Detect which cell encompasses the target text, then output its [x, y] center coordinate. 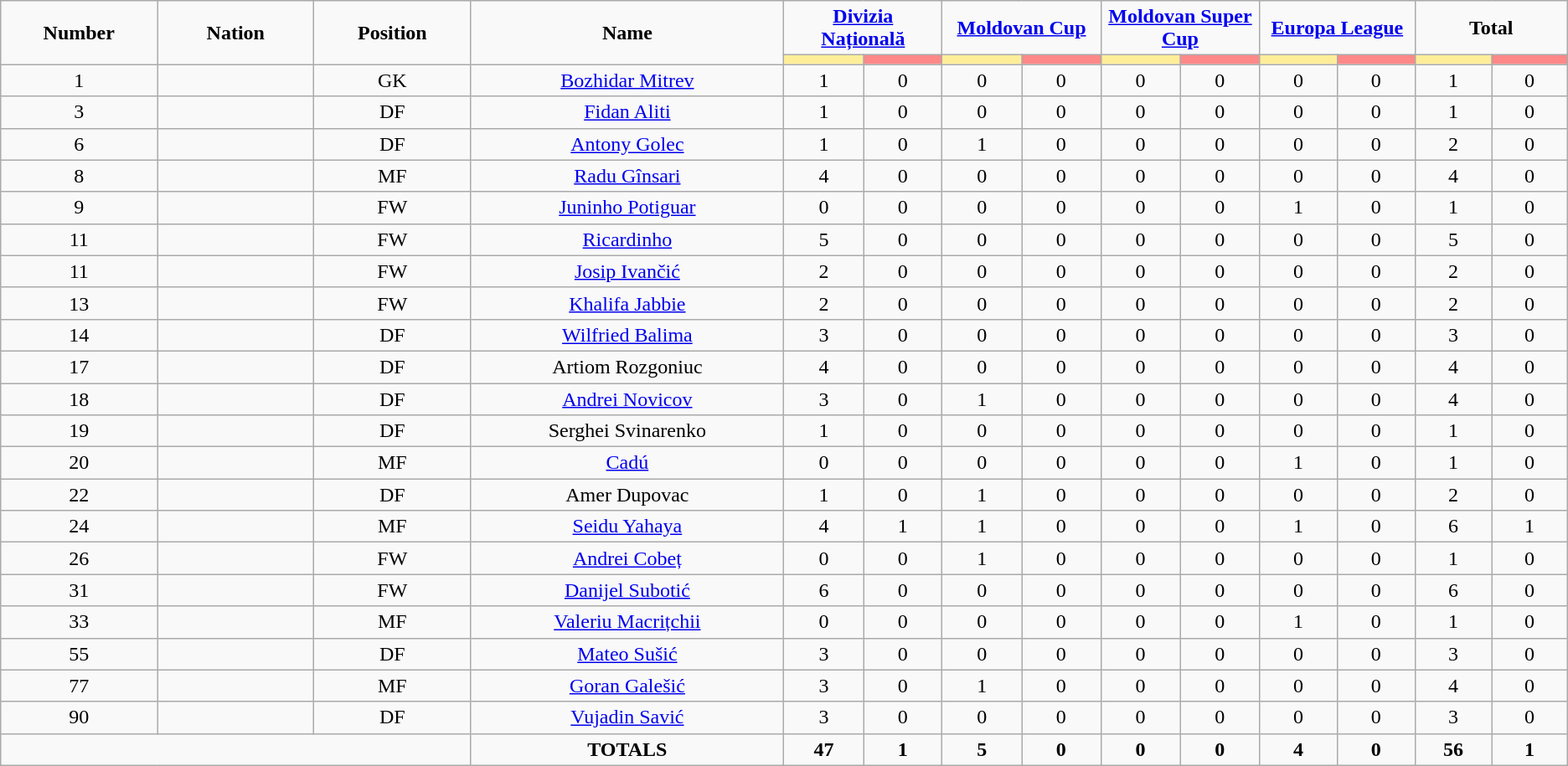
Bozhidar Mitrev [627, 80]
9 [79, 208]
Name [627, 33]
90 [79, 717]
Wilfried Balima [627, 335]
47 [824, 749]
Juninho Potiguar [627, 208]
TOTALS [627, 749]
GK [392, 80]
Goran Galešić [627, 686]
Fidan Aliti [627, 112]
56 [1453, 749]
Vujadin Savić [627, 717]
Position [392, 33]
19 [79, 431]
Ricardinho [627, 239]
Radu Gînsari [627, 176]
Valeriu Macrițchii [627, 622]
13 [79, 303]
17 [79, 367]
Europa League [1337, 28]
55 [79, 654]
Josip Ivančić [627, 271]
20 [79, 463]
Moldovan Cup [1022, 28]
26 [79, 558]
Andrei Cobeț [627, 558]
Artiom Rozgoniuc [627, 367]
Serghei Svinarenko [627, 431]
Amer Dupovac [627, 495]
Khalifa Jabbie [627, 303]
Danijel Subotić [627, 590]
8 [79, 176]
22 [79, 495]
18 [79, 399]
Divizia Națională [863, 28]
Andrei Novicov [627, 399]
31 [79, 590]
Nation [236, 33]
Number [79, 33]
Antony Golec [627, 144]
Cadú [627, 463]
33 [79, 622]
24 [79, 527]
Seidu Yahaya [627, 527]
Mateo Sušić [627, 654]
Total [1491, 28]
77 [79, 686]
14 [79, 335]
Moldovan Super Cup [1179, 28]
